Return the [X, Y] coordinate for the center point of the cell that contains the specified text.  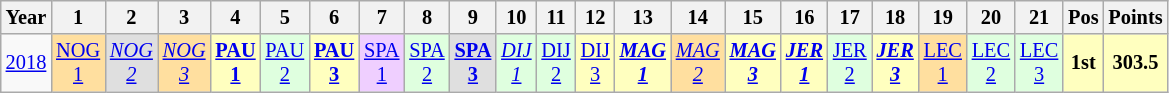
LEC1 [943, 63]
19 [943, 17]
6 [334, 17]
1st [1083, 63]
PAU1 [235, 63]
9 [474, 17]
5 [286, 17]
SPA2 [426, 63]
SPA3 [474, 63]
14 [698, 17]
JER1 [804, 63]
JER2 [850, 63]
NOG1 [78, 63]
PAU3 [334, 63]
2 [132, 17]
SPA1 [382, 63]
Pos [1083, 17]
8 [426, 17]
LEC3 [1039, 63]
NOG2 [132, 63]
Year [26, 17]
20 [991, 17]
NOG3 [184, 63]
DIJ3 [596, 63]
12 [596, 17]
MAG3 [753, 63]
13 [643, 17]
1 [78, 17]
10 [516, 17]
MAG1 [643, 63]
DIJ2 [556, 63]
Points [1135, 17]
17 [850, 17]
LEC2 [991, 63]
21 [1039, 17]
2018 [26, 63]
PAU2 [286, 63]
7 [382, 17]
4 [235, 17]
18 [896, 17]
16 [804, 17]
3 [184, 17]
MAG2 [698, 63]
DIJ1 [516, 63]
15 [753, 17]
11 [556, 17]
JER3 [896, 63]
303.5 [1135, 63]
